Search for the cell housing the specified text and yield its (X, Y) center coordinate. 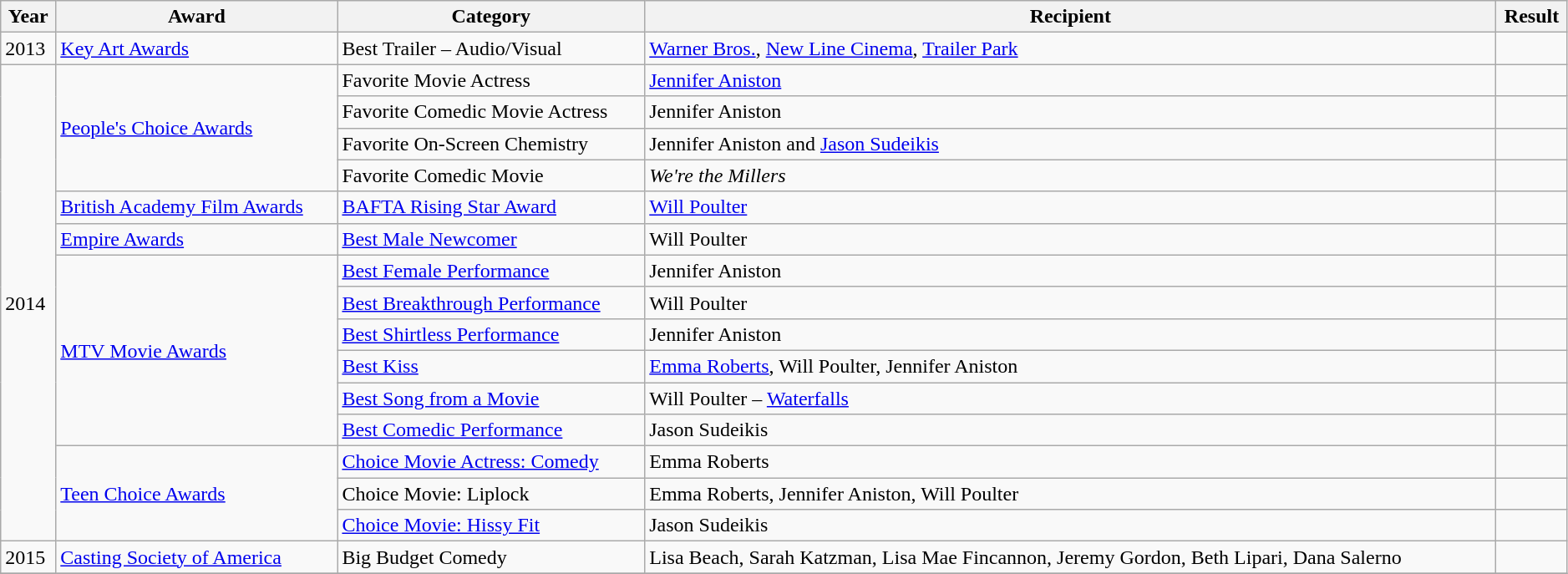
Best Trailer – Audio/Visual (491, 48)
Category (491, 17)
Result (1532, 17)
British Academy Film Awards (197, 207)
Emma Roberts, Will Poulter, Jennifer Aniston (1071, 366)
2013 (28, 48)
Favorite Comedic Movie (491, 175)
Big Budget Comedy (491, 557)
People's Choice Awards (197, 128)
Teen Choice Awards (197, 494)
Year (28, 17)
Choice Movie: Hissy Fit (491, 526)
We're the Millers (1071, 175)
Favorite On-Screen Chemistry (491, 144)
Best Kiss (491, 366)
Best Female Performance (491, 271)
Choice Movie: Liplock (491, 494)
Best Breakthrough Performance (491, 302)
Best Song from a Movie (491, 399)
Award (197, 17)
Favorite Movie Actress (491, 80)
Key Art Awards (197, 48)
Jennifer Aniston and Jason Sudeikis (1071, 144)
MTV Movie Awards (197, 350)
Lisa Beach, Sarah Katzman, Lisa Mae Fincannon, Jeremy Gordon, Beth Lipari, Dana Salerno (1071, 557)
Casting Society of America (197, 557)
Best Shirtless Performance (491, 334)
Choice Movie Actress: Comedy (491, 462)
Warner Bros., New Line Cinema, Trailer Park (1071, 48)
Emma Roberts, Jennifer Aniston, Will Poulter (1071, 494)
Best Comedic Performance (491, 430)
Will Poulter – Waterfalls (1071, 399)
Emma Roberts (1071, 462)
2014 (28, 302)
2015 (28, 557)
Recipient (1071, 17)
Best Male Newcomer (491, 239)
Favorite Comedic Movie Actress (491, 112)
Empire Awards (197, 239)
BAFTA Rising Star Award (491, 207)
